Return [X, Y] of the center of cell containing provided text 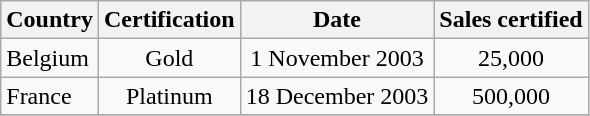
Belgium [50, 58]
Date [337, 20]
18 December 2003 [337, 96]
1 November 2003 [337, 58]
500,000 [511, 96]
France [50, 96]
Certification [169, 20]
25,000 [511, 58]
Sales certified [511, 20]
Country [50, 20]
Platinum [169, 96]
Gold [169, 58]
